Extract the (X, Y) coordinate from the center of the cell holding the provided text.  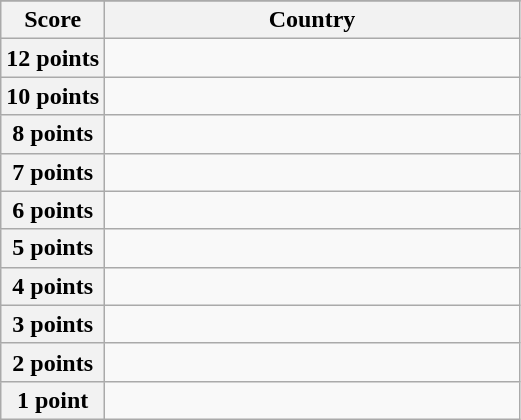
7 points (53, 172)
2 points (53, 362)
10 points (53, 96)
Score (53, 20)
3 points (53, 324)
Country (312, 20)
8 points (53, 134)
1 point (53, 400)
4 points (53, 286)
5 points (53, 248)
6 points (53, 210)
12 points (53, 58)
